From the cell containing the given text, extract its center point as [X, Y] coordinate. 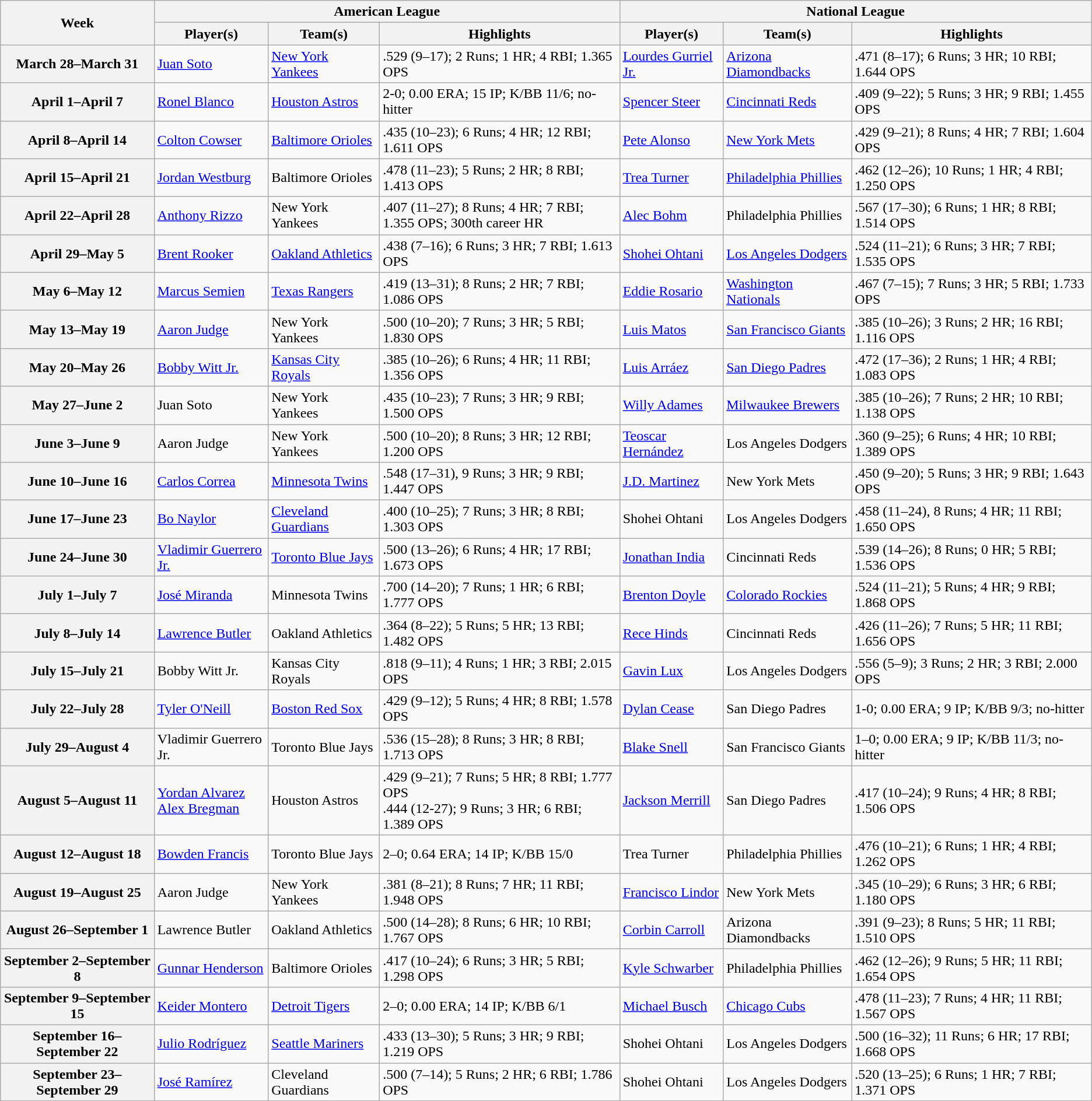
August 19–August 25 [77, 892]
Chicago Cubs [787, 1005]
April 15–April 21 [77, 177]
Luis Matos [671, 329]
.536 (15–28); 8 Runs; 3 HR; 8 RBI; 1.713 OPS [499, 746]
.700 (14–20); 7 Runs; 1 HR; 6 RBI; 1.777 OPS [499, 595]
Pete Alonso [671, 140]
Spencer Steer [671, 101]
May 20–May 26 [77, 367]
.529 (9–17); 2 Runs; 1 HR; 4 RBI; 1.365 OPS [499, 64]
American League [387, 12]
May 13–May 19 [77, 329]
April 22–April 28 [77, 216]
March 28–March 31 [77, 64]
Jackson Merrill [671, 800]
.360 (9–25); 6 Runs; 4 HR; 10 RBI; 1.389 OPS [972, 443]
.524 (11–21); 5 Runs; 4 HR; 9 RBI; 1.868 OPS [972, 595]
.524 (11–21); 6 Runs; 3 HR; 7 RBI; 1.535 OPS [972, 253]
2-0; 0.00 ERA; 15 IP; K/BB 11/6; no-hitter [499, 101]
.435 (10–23); 7 Runs; 3 HR; 9 RBI; 1.500 OPS [499, 405]
Seattle Mariners [324, 1044]
September 23–September 29 [77, 1081]
.500 (13–26); 6 Runs; 4 HR; 17 RBI; 1.673 OPS [499, 557]
Dylan Cease [671, 709]
2–0; 0.64 ERA; 14 IP; K/BB 15/0 [499, 854]
.438 (7–16); 6 Runs; 3 HR; 7 RBI; 1.613 OPS [499, 253]
Blake Snell [671, 746]
Ronel Blanco [211, 101]
.500 (14–28); 8 Runs; 6 HR; 10 RBI; 1.767 OPS [499, 930]
Julio Rodríguez [211, 1044]
.407 (11–27); 8 Runs; 4 HR; 7 RBI; 1.355 OPS; 300th career HR [499, 216]
.400 (10–25); 7 Runs; 3 HR; 8 RBI; 1.303 OPS [499, 519]
José Ramírez [211, 1081]
José Miranda [211, 595]
September 9–September 15 [77, 1005]
.500 (16–32); 11 Runs; 6 HR; 17 RBI; 1.668 OPS [972, 1044]
Eddie Rosario [671, 292]
September 2–September 8 [77, 968]
.478 (11–23); 7 Runs; 4 HR; 11 RBI; 1.567 OPS [972, 1005]
Keider Montero [211, 1005]
.567 (17–30); 6 Runs; 1 HR; 8 RBI; 1.514 OPS [972, 216]
.409 (9–22); 5 Runs; 3 HR; 9 RBI; 1.455 OPS [972, 101]
Detroit Tigers [324, 1005]
July 29–August 4 [77, 746]
Gunnar Henderson [211, 968]
Carlos Correa [211, 482]
Luis Arráez [671, 367]
Colorado Rockies [787, 595]
.426 (11–26); 7 Runs; 5 HR; 11 RBI; 1.656 OPS [972, 633]
.433 (13–30); 5 Runs; 3 HR; 9 RBI; 1.219 OPS [499, 1044]
June 17–June 23 [77, 519]
.467 (7–15); 7 Runs; 3 HR; 5 RBI; 1.733 OPS [972, 292]
June 10–June 16 [77, 482]
Week [77, 23]
Jordan Westburg [211, 177]
May 6–May 12 [77, 292]
August 12–August 18 [77, 854]
September 16–September 22 [77, 1044]
.556 (5–9); 3 Runs; 2 HR; 3 RBI; 2.000 OPS [972, 671]
.462 (12–26); 9 Runs; 5 HR; 11 RBI; 1.654 OPS [972, 968]
.520 (13–25); 6 Runs; 1 HR; 7 RBI; 1.371 OPS [972, 1081]
2–0; 0.00 ERA; 14 IP; K/BB 6/1 [499, 1005]
Yordan AlvarezAlex Bregman [211, 800]
July 1–July 7 [77, 595]
.500 (10–20); 7 Runs; 3 HR; 5 RBI; 1.830 OPS [499, 329]
Rece Hinds [671, 633]
June 3–June 9 [77, 443]
.450 (9–20); 5 Runs; 3 HR; 9 RBI; 1.643 OPS [972, 482]
.458 (11–24), 8 Runs; 4 HR; 11 RBI; 1.650 OPS [972, 519]
.385 (10–26); 7 Runs; 2 HR; 10 RBI; 1.138 OPS [972, 405]
Brent Rooker [211, 253]
Colton Cowser [211, 140]
.419 (13–31); 8 Runs; 2 HR; 7 RBI; 1.086 OPS [499, 292]
.381 (8–21); 8 Runs; 7 HR; 11 RBI; 1.948 OPS [499, 892]
.818 (9–11); 4 Runs; 1 HR; 3 RBI; 2.015 OPS [499, 671]
.417 (10–24); 6 Runs; 3 HR; 5 RBI; 1.298 OPS [499, 968]
.385 (10–26); 6 Runs; 4 HR; 11 RBI; 1.356 OPS [499, 367]
May 27–June 2 [77, 405]
.345 (10–29); 6 Runs; 3 HR; 6 RBI; 1.180 OPS [972, 892]
.472 (17–36); 2 Runs; 1 HR; 4 RBI; 1.083 OPS [972, 367]
.429 (9–21); 8 Runs; 4 HR; 7 RBI; 1.604 OPS [972, 140]
June 24–June 30 [77, 557]
.500 (10–20); 8 Runs; 3 HR; 12 RBI; 1.200 OPS [499, 443]
.478 (11–23); 5 Runs; 2 HR; 8 RBI; 1.413 OPS [499, 177]
Jonathan India [671, 557]
1–0; 0.00 ERA; 9 IP; K/BB 11/3; no-hitter [972, 746]
.435 (10–23); 6 Runs; 4 HR; 12 RBI; 1.611 OPS [499, 140]
.385 (10–26); 3 Runs; 2 HR; 16 RBI; 1.116 OPS [972, 329]
.429 (9–21); 7 Runs; 5 HR; 8 RBI; 1.777 OPS.444 (12-27); 9 Runs; 3 HR; 6 RBI; 1.389 OPS [499, 800]
Gavin Lux [671, 671]
Teoscar Hernández [671, 443]
Bo Naylor [211, 519]
.539 (14–26); 8 Runs; 0 HR; 5 RBI; 1.536 OPS [972, 557]
Bowden Francis [211, 854]
Brenton Doyle [671, 595]
Corbin Carroll [671, 930]
J.D. Martinez [671, 482]
.471 (8–17); 6 Runs; 3 HR; 10 RBI; 1.644 OPS [972, 64]
Boston Red Sox [324, 709]
Anthony Rizzo [211, 216]
July 15–July 21 [77, 671]
Lourdes Gurriel Jr. [671, 64]
.417 (10–24); 9 Runs; 4 HR; 8 RBI; 1.506 OPS [972, 800]
August 26–September 1 [77, 930]
Tyler O'Neill [211, 709]
.429 (9–12); 5 Runs; 4 HR; 8 RBI; 1.578 OPS [499, 709]
August 5–August 11 [77, 800]
.391 (9–23); 8 Runs; 5 HR; 11 RBI; 1.510 OPS [972, 930]
.364 (8–22); 5 Runs; 5 HR; 13 RBI; 1.482 OPS [499, 633]
.462 (12–26); 10 Runs; 1 HR; 4 RBI; 1.250 OPS [972, 177]
July 8–July 14 [77, 633]
Michael Busch [671, 1005]
April 29–May 5 [77, 253]
.500 (7–14); 5 Runs; 2 HR; 6 RBI; 1.786 OPS [499, 1081]
.548 (17–31), 9 Runs; 3 HR; 9 RBI; 1.447 OPS [499, 482]
.476 (10–21); 6 Runs; 1 HR; 4 RBI; 1.262 OPS [972, 854]
Washington Nationals [787, 292]
April 1–April 7 [77, 101]
Alec Bohm [671, 216]
Kyle Schwarber [671, 968]
Marcus Semien [211, 292]
Milwaukee Brewers [787, 405]
1-0; 0.00 ERA; 9 IP; K/BB 9/3; no-hitter [972, 709]
July 22–July 28 [77, 709]
Willy Adames [671, 405]
Texas Rangers [324, 292]
National League [855, 12]
April 8–April 14 [77, 140]
Francisco Lindor [671, 892]
